Scan for the cell matching the given text and deliver its (X, Y) coordinate at center. 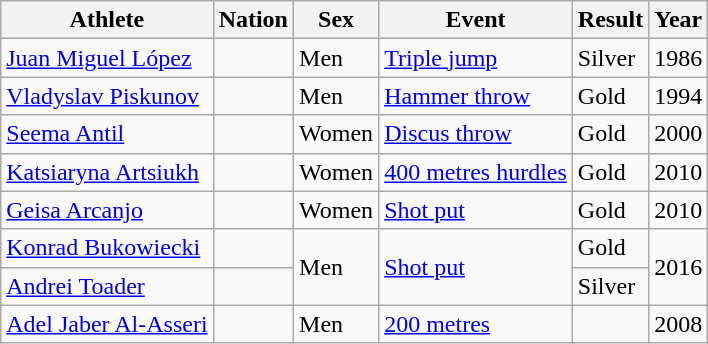
Year (678, 20)
Nation (253, 20)
1994 (678, 96)
200 metres (476, 324)
Triple jump (476, 58)
Discus throw (476, 134)
Andrei Toader (107, 286)
Result (610, 20)
Event (476, 20)
Seema Antil (107, 134)
Vladyslav Piskunov (107, 96)
Adel Jaber Al-Asseri (107, 324)
2016 (678, 267)
Athlete (107, 20)
2000 (678, 134)
400 metres hurdles (476, 172)
Konrad Bukowiecki (107, 248)
Geisa Arcanjo (107, 210)
1986 (678, 58)
2008 (678, 324)
Katsiaryna Artsiukh (107, 172)
Sex (336, 20)
Hammer throw (476, 96)
Juan Miguel López (107, 58)
